Identify which cell holds the provided text, then report its (x, y) central coordinate. 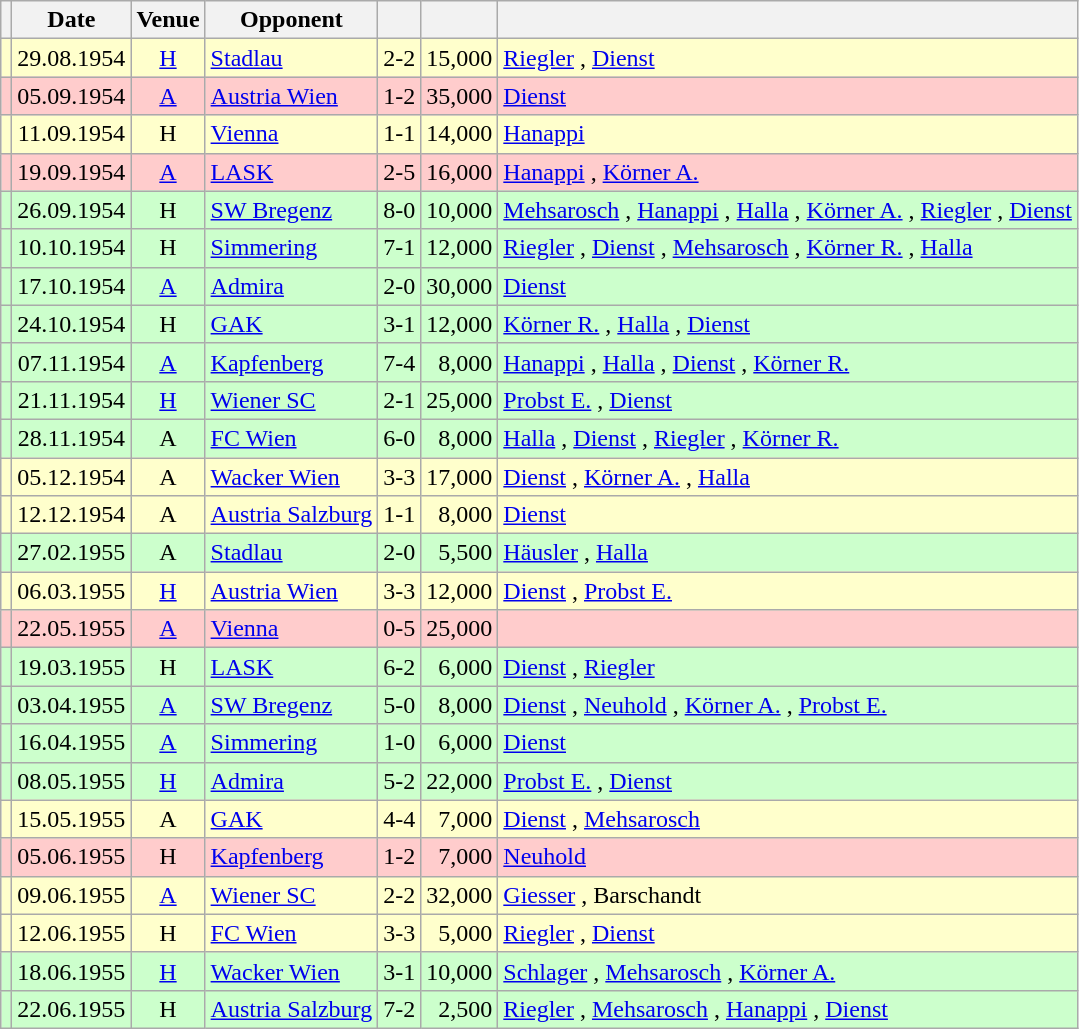
27.02.1955 (72, 553)
05.06.1955 (72, 857)
19.09.1954 (72, 172)
Schlager , Mehsarosch , Körner A. (788, 971)
07.11.1954 (72, 362)
32,000 (460, 895)
05.12.1954 (72, 477)
Giesser , Barschandt (788, 895)
Opponent (292, 20)
6-2 (400, 667)
Dienst , Mehsarosch (788, 819)
Neuhold (788, 857)
14,000 (460, 134)
Häusler , Halla (788, 553)
Hanappi , Körner A. (788, 172)
Halla , Dienst , Riegler , Körner R. (788, 438)
Hanappi , Halla , Dienst , Körner R. (788, 362)
11.09.1954 (72, 134)
16,000 (460, 172)
09.06.1955 (72, 895)
Dienst , Körner A. , Halla (788, 477)
2-5 (400, 172)
6-0 (400, 438)
Date (72, 20)
8-0 (400, 210)
2,500 (460, 1009)
22.05.1955 (72, 629)
15,000 (460, 58)
08.05.1955 (72, 781)
Dienst , Probst E. (788, 591)
18.06.1955 (72, 971)
03.04.1955 (72, 705)
16.04.1955 (72, 743)
7-1 (400, 248)
5-2 (400, 781)
5,500 (460, 553)
12.12.1954 (72, 515)
5-0 (400, 705)
2-1 (400, 400)
Dienst , Riegler (788, 667)
12.06.1955 (72, 933)
Mehsarosch , Hanappi , Halla , Körner A. , Riegler , Dienst (788, 210)
7-4 (400, 362)
22.06.1955 (72, 1009)
19.03.1955 (72, 667)
29.08.1954 (72, 58)
Riegler , Mehsarosch , Hanappi , Dienst (788, 1009)
5,000 (460, 933)
24.10.1954 (72, 324)
4-4 (400, 819)
Dienst , Neuhold , Körner A. , Probst E. (788, 705)
17,000 (460, 477)
06.03.1955 (72, 591)
10.10.1954 (72, 248)
26.09.1954 (72, 210)
Riegler , Dienst , Mehsarosch , Körner R. , Halla (788, 248)
Hanappi (788, 134)
05.09.1954 (72, 96)
21.11.1954 (72, 400)
Venue (168, 20)
Körner R. , Halla , Dienst (788, 324)
28.11.1954 (72, 438)
15.05.1955 (72, 819)
0-5 (400, 629)
35,000 (460, 96)
1-0 (400, 743)
22,000 (460, 781)
7-2 (400, 1009)
17.10.1954 (72, 286)
30,000 (460, 286)
